Determine the [X, Y] coordinate at the center of the cell enclosing the given text.  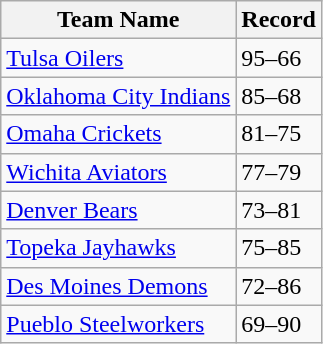
77–79 [279, 172]
73–81 [279, 210]
72–86 [279, 286]
Oklahoma City Indians [118, 96]
Wichita Aviators [118, 172]
69–90 [279, 324]
Record [279, 20]
95–66 [279, 58]
75–85 [279, 248]
Tulsa Oilers [118, 58]
Pueblo Steelworkers [118, 324]
81–75 [279, 134]
Des Moines Demons [118, 286]
Topeka Jayhawks [118, 248]
Omaha Crickets [118, 134]
Team Name [118, 20]
Denver Bears [118, 210]
85–68 [279, 96]
